Locate the cell with the specified text and output its [X, Y] center coordinate. 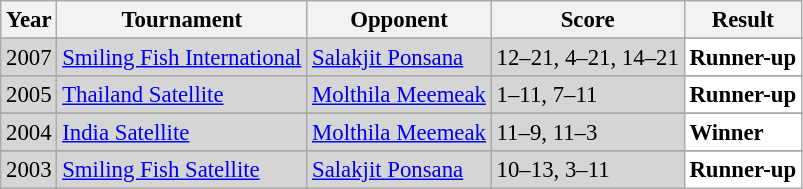
Year [29, 20]
India Satellite [182, 133]
11–9, 11–3 [588, 133]
Winner [742, 133]
Smiling Fish International [182, 58]
Tournament [182, 20]
Smiling Fish Satellite [182, 170]
Result [742, 20]
2007 [29, 58]
2003 [29, 170]
12–21, 4–21, 14–21 [588, 58]
1–11, 7–11 [588, 95]
2005 [29, 95]
Score [588, 20]
2004 [29, 133]
Thailand Satellite [182, 95]
Opponent [400, 20]
10–13, 3–11 [588, 170]
